Provide the (X, Y) coordinate of the cell's center where the given text is located.  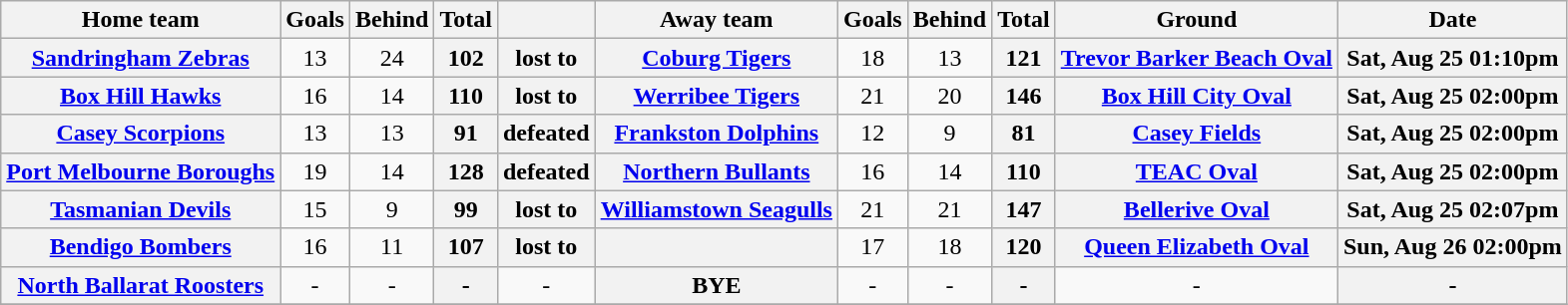
Box Hill Hawks (141, 96)
91 (466, 134)
Bellerive Oval (1196, 209)
146 (1024, 96)
Tasmanian Devils (141, 209)
Bendigo Bombers (141, 247)
Werribee Tigers (717, 96)
120 (1024, 247)
TEAC Oval (1196, 171)
Sun, Aug 26 02:00pm (1452, 247)
Away team (717, 20)
Queen Elizabeth Oval (1196, 247)
12 (872, 134)
Casey Scorpions (141, 134)
Sandringham Zebras (141, 58)
20 (949, 96)
81 (1024, 134)
Casey Fields (1196, 134)
Port Melbourne Boroughs (141, 171)
15 (315, 209)
107 (466, 247)
Home team (141, 20)
Date (1452, 20)
102 (466, 58)
Box Hill City Oval (1196, 96)
19 (315, 171)
Ground (1196, 20)
17 (872, 247)
147 (1024, 209)
Sat, Aug 25 02:07pm (1452, 209)
Sat, Aug 25 01:10pm (1452, 58)
Coburg Tigers (717, 58)
121 (1024, 58)
11 (391, 247)
North Ballarat Roosters (141, 285)
24 (391, 58)
128 (466, 171)
99 (466, 209)
Trevor Barker Beach Oval (1196, 58)
Northern Bullants (717, 171)
Frankston Dolphins (717, 134)
BYE (717, 285)
Williamstown Seagulls (717, 209)
